Determine the [x, y] coordinate at the center of the cell enclosing the given text.  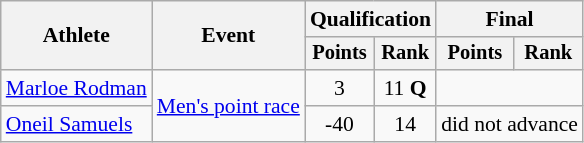
3 [340, 88]
11 Q [405, 88]
Event [228, 36]
did not advance [510, 124]
Athlete [76, 36]
Men's point race [228, 106]
Final [510, 19]
-40 [340, 124]
14 [405, 124]
Marloe Rodman [76, 88]
Oneil Samuels [76, 124]
Qualification [370, 19]
